Output the (X, Y) coordinate of the center of the cell containing the given text.  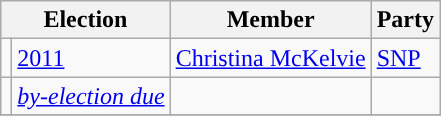
by-election due (91, 96)
Member (270, 20)
Christina McKelvie (270, 58)
2011 (91, 58)
SNP (405, 58)
Party (405, 20)
Election (86, 20)
